Identify which cell holds the provided text, then report its [x, y] central coordinate. 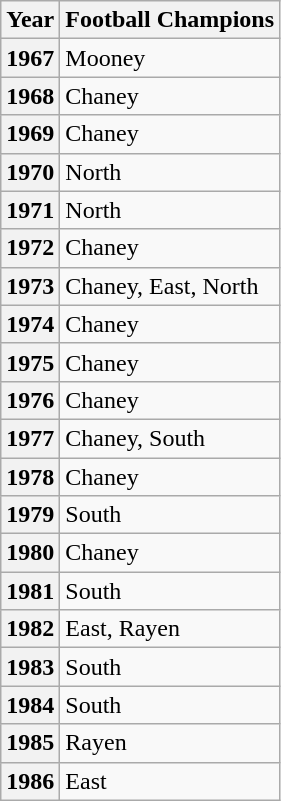
Chaney, East, North [170, 286]
Mooney [170, 58]
East, Rayen [170, 629]
1979 [30, 515]
1977 [30, 438]
1983 [30, 667]
Year [30, 20]
1969 [30, 134]
1978 [30, 477]
1976 [30, 400]
1972 [30, 248]
1971 [30, 210]
1967 [30, 58]
Rayen [170, 743]
1986 [30, 781]
1975 [30, 362]
1980 [30, 553]
1968 [30, 96]
1970 [30, 172]
1981 [30, 591]
1973 [30, 286]
Chaney, South [170, 438]
1984 [30, 705]
1985 [30, 743]
1982 [30, 629]
Football Champions [170, 20]
East [170, 781]
1974 [30, 324]
